Capture the cell that displays the provided text and extract its [X, Y] central coordinate. 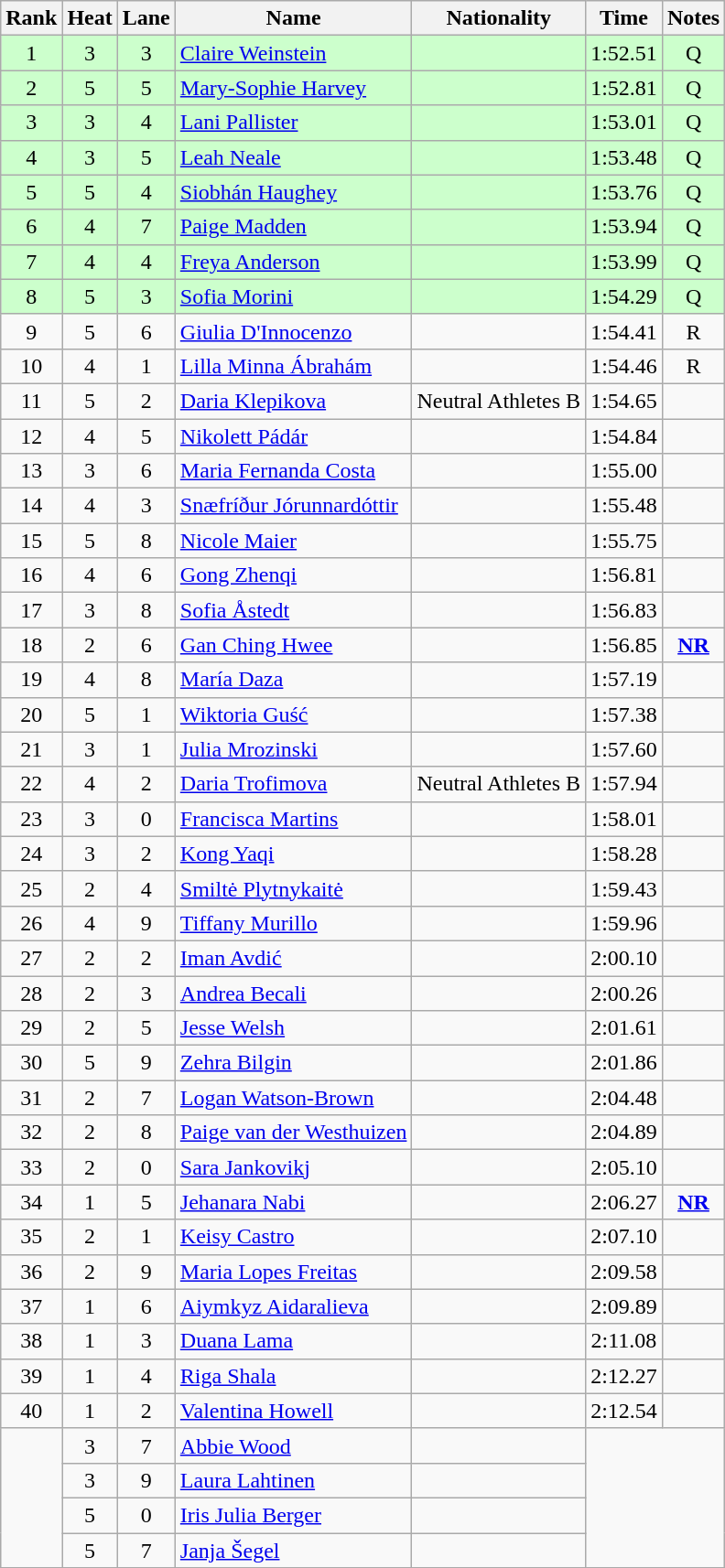
1:53.94 [624, 227]
2:00.26 [624, 993]
Gan Ching Hwee [293, 645]
Time [624, 18]
1:57.60 [624, 749]
1:56.85 [624, 645]
Paige Madden [293, 227]
2:12.54 [624, 1411]
Janja Šegel [293, 1551]
Zehra Bilgin [293, 1063]
21 [31, 749]
Jehanara Nabi [293, 1202]
Snæfríður Jórunnardóttir [293, 506]
1:59.96 [624, 923]
24 [31, 854]
Rank [31, 18]
17 [31, 610]
25 [31, 888]
Nikolett Pádár [293, 436]
1:53.99 [624, 262]
Keisy Castro [293, 1237]
28 [31, 993]
2:09.58 [624, 1272]
1:56.81 [624, 575]
29 [31, 1028]
1:55.48 [624, 506]
1:58.01 [624, 819]
1:56.83 [624, 610]
2:11.08 [624, 1341]
31 [31, 1098]
2:04.89 [624, 1133]
36 [31, 1272]
37 [31, 1306]
Paige van der Westhuizen [293, 1133]
Abbie Wood [293, 1445]
26 [31, 923]
Name [293, 18]
Sofia Åstedt [293, 610]
1:52.81 [624, 88]
1:58.28 [624, 854]
39 [31, 1376]
18 [31, 645]
Riga Shala [293, 1376]
1:53.01 [624, 123]
Valentina Howell [293, 1411]
38 [31, 1341]
1:57.19 [624, 680]
2:05.10 [624, 1167]
Leah Neale [293, 157]
1:54.41 [624, 331]
34 [31, 1202]
1:54.84 [624, 436]
1:55.75 [624, 541]
1:54.46 [624, 366]
Iman Avdić [293, 958]
20 [31, 714]
Maria Fernanda Costa [293, 471]
Sofia Morini [293, 296]
2:00.10 [624, 958]
16 [31, 575]
María Daza [293, 680]
1:59.43 [624, 888]
2:01.86 [624, 1063]
2:12.27 [624, 1376]
19 [31, 680]
15 [31, 541]
Tiffany Murillo [293, 923]
Nicole Maier [293, 541]
40 [31, 1411]
10 [31, 366]
Francisca Martins [293, 819]
Aiymkyz Aidaralieva [293, 1306]
Freya Anderson [293, 262]
Iris Julia Berger [293, 1515]
32 [31, 1133]
1:54.65 [624, 401]
30 [31, 1063]
1:57.38 [624, 714]
Julia Mrozinski [293, 749]
Kong Yaqi [293, 854]
Lane [146, 18]
Giulia D'Innocenzo [293, 331]
Notes [693, 18]
Andrea Becali [293, 993]
2:07.10 [624, 1237]
Nationality [499, 18]
Lilla Minna Ábrahám [293, 366]
13 [31, 471]
1:52.51 [624, 53]
11 [31, 401]
Maria Lopes Freitas [293, 1272]
35 [31, 1237]
Smiltė Plytnykaitė [293, 888]
Wiktoria Guść [293, 714]
Daria Trofimova [293, 784]
12 [31, 436]
2:01.61 [624, 1028]
22 [31, 784]
1:53.48 [624, 157]
23 [31, 819]
Claire Weinstein [293, 53]
Heat [90, 18]
Gong Zhenqi [293, 575]
Siobhán Haughey [293, 192]
Logan Watson-Brown [293, 1098]
2:04.48 [624, 1098]
Lani Pallister [293, 123]
27 [31, 958]
14 [31, 506]
Sara Jankovikj [293, 1167]
1:54.29 [624, 296]
Duana Lama [293, 1341]
1:55.00 [624, 471]
1:57.94 [624, 784]
33 [31, 1167]
Daria Klepikova [293, 401]
Jesse Welsh [293, 1028]
Mary-Sophie Harvey [293, 88]
1:53.76 [624, 192]
2:09.89 [624, 1306]
Laura Lahtinen [293, 1480]
2:06.27 [624, 1202]
